Locate the cell with the specified text and output its [x, y] center coordinate. 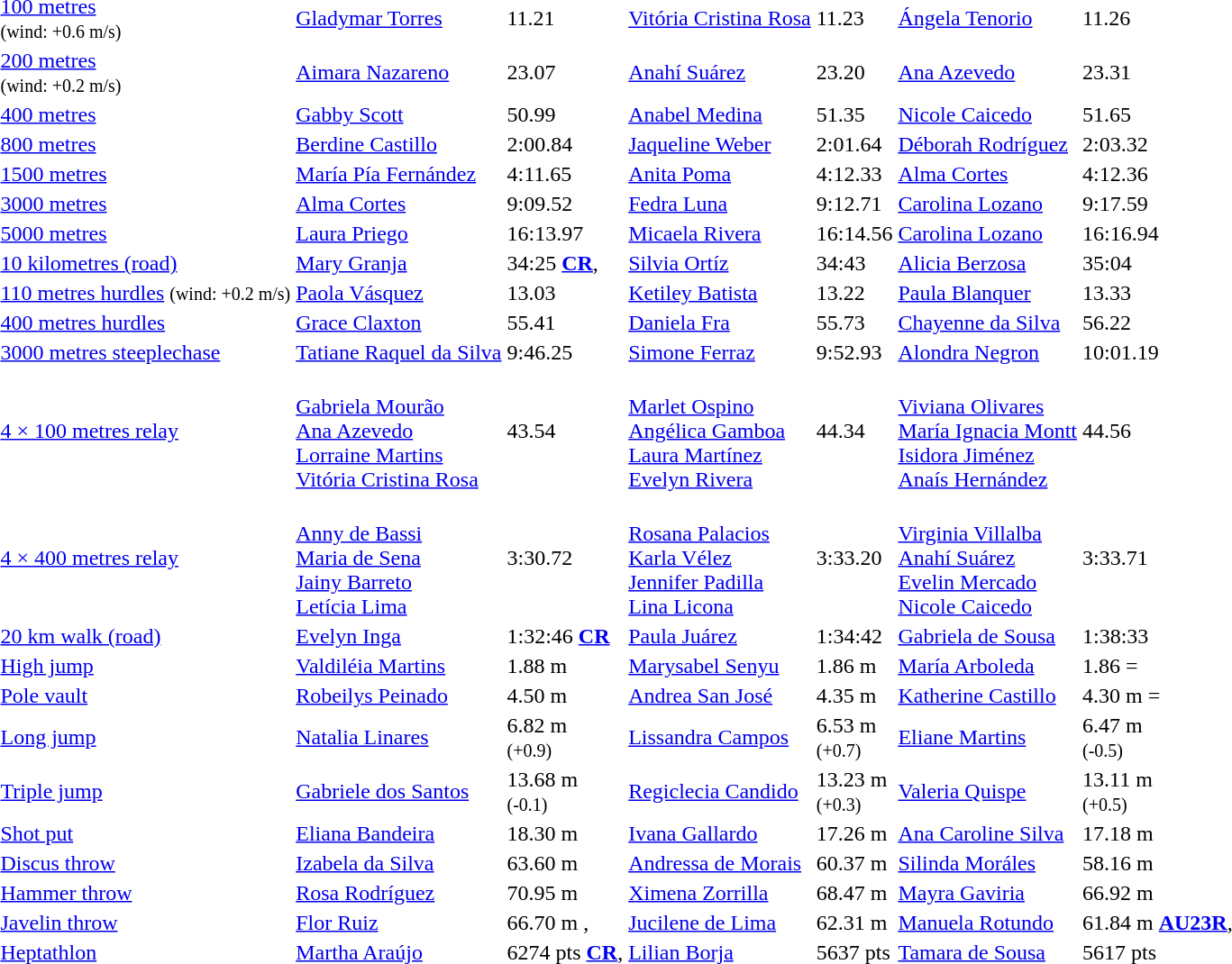
4.35 m [854, 696]
66.70 m , [565, 923]
Andressa de Morais [720, 863]
Daniela Fra [720, 323]
Ivana Gallardo [720, 833]
3:30.72 [565, 558]
55.73 [854, 323]
Berdine Castillo [398, 144]
Ximena Zorrilla [720, 893]
34:43 [854, 263]
Simone Ferraz [720, 352]
Anny de BassiMaria de SenaJainy BarretoLetícia Lima [398, 558]
Ana Caroline Silva [988, 833]
2:01.64 [854, 144]
23.20 [854, 72]
Regiclecia Candido [720, 791]
6.53 m(+0.7) [854, 737]
55.41 [565, 323]
Ketiley Batista [720, 293]
Anita Poma [720, 174]
Laura Priego [398, 233]
3:33.20 [854, 558]
Izabela da Silva [398, 863]
1.88 m [565, 666]
Valdiléia Martins [398, 666]
Paula Juárez [720, 636]
51.35 [854, 114]
50.99 [565, 114]
Valeria Quispe [988, 791]
1:34:42 [854, 636]
23.07 [565, 72]
Mary Granja [398, 263]
Anabel Medina [720, 114]
Alicia Berzosa [988, 263]
62.31 m [854, 923]
4.50 m [565, 696]
63.60 m [565, 863]
Evelyn Inga [398, 636]
9:09.52 [565, 204]
Gabriela MourãoAna AzevedoLorraine MartinsVitória Cristina Rosa [398, 431]
Rosa Rodríguez [398, 893]
Virginia VillalbaAnahí SuárezEvelin MercadoNicole Caicedo [988, 558]
16:13.97 [565, 233]
Nicole Caicedo [988, 114]
Rosana PalaciosKarla VélezJennifer PadillaLina Licona [720, 558]
17.26 m [854, 833]
13.23 m(+0.3) [854, 791]
13.68 m(-0.1) [565, 791]
Viviana OlivaresMaría Ignacia Montt Isidora JiménezAnaís Hernández [988, 431]
Gabriela de Sousa [988, 636]
Anahí Suárez [720, 72]
Paula Blanquer [988, 293]
34:25 CR, [565, 263]
Robeilys Peinado [398, 696]
María Pía Fernández [398, 174]
Marlet OspinoAngélica GamboaLaura MartínezEvelyn Rivera [720, 431]
Chayenne da Silva [988, 323]
Lissandra Campos [720, 737]
4:12.33 [854, 174]
Paola Vásquez [398, 293]
1:32:46 CR [565, 636]
Fedra Luna [720, 204]
1.86 m [854, 666]
Alondra Negron [988, 352]
Katherine Castillo [988, 696]
Silinda Moráles [988, 863]
Gabriele dos Santos [398, 791]
68.47 m [854, 893]
Tatiane Raquel da Silva [398, 352]
18.30 m [565, 833]
Marysabel Senyu [720, 666]
Silvia Ortíz [720, 263]
Manuela Rotundo [988, 923]
4:11.65 [565, 174]
2:00.84 [565, 144]
16:14.56 [854, 233]
9:52.93 [854, 352]
Micaela Rivera [720, 233]
60.37 m [854, 863]
Eliana Bandeira [398, 833]
Grace Claxton [398, 323]
Flor Ruiz [398, 923]
Ana Azevedo [988, 72]
María Arboleda [988, 666]
Natalia Linares [398, 737]
Gabby Scott [398, 114]
44.34 [854, 431]
Eliane Martins [988, 737]
Andrea San José [720, 696]
Mayra Gaviria [988, 893]
Jucilene de Lima [720, 923]
Déborah Rodríguez [988, 144]
Aimara Nazareno [398, 72]
70.95 m [565, 893]
13.03 [565, 293]
9:12.71 [854, 204]
13.22 [854, 293]
6.82 m(+0.9) [565, 737]
43.54 [565, 431]
Jaqueline Weber [720, 144]
9:46.25 [565, 352]
